Determine the [x, y] coordinate at the center of the cell enclosing the given text.  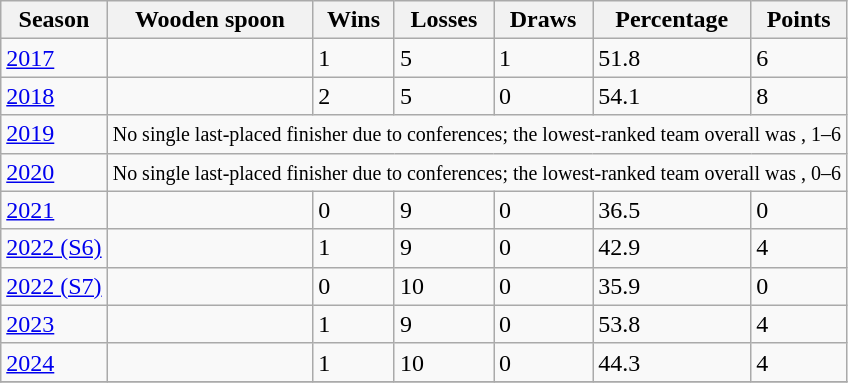
2022 (S6) [54, 248]
2 [354, 96]
Percentage [672, 20]
2023 [54, 324]
No single last-placed finisher due to conferences; the lowest-ranked team overall was , 0–6 [476, 172]
Losses [444, 20]
2019 [54, 134]
2018 [54, 96]
Wins [354, 20]
Wooden spoon [210, 20]
36.5 [672, 210]
No single last-placed finisher due to conferences; the lowest-ranked team overall was , 1–6 [476, 134]
Season [54, 20]
35.9 [672, 286]
51.8 [672, 58]
2020 [54, 172]
44.3 [672, 362]
8 [799, 96]
2024 [54, 362]
2022 (S7) [54, 286]
Draws [544, 20]
2017 [54, 58]
2021 [54, 210]
6 [799, 58]
54.1 [672, 96]
53.8 [672, 324]
Points [799, 20]
42.9 [672, 248]
